Extract the [x, y] coordinate from the center of the cell holding the provided text.  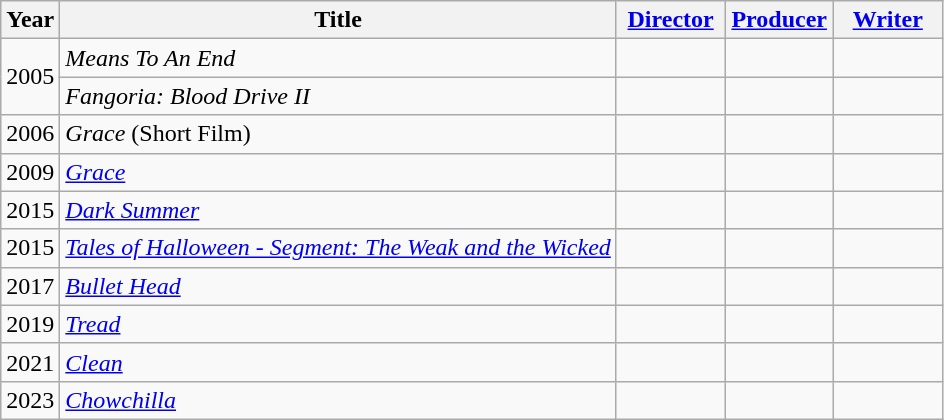
Chowchilla [338, 400]
Writer [888, 20]
2019 [30, 324]
Year [30, 20]
Dark Summer [338, 210]
Bullet Head [338, 286]
2021 [30, 362]
Director [670, 20]
2009 [30, 172]
Tales of Halloween - Segment: The Weak and the Wicked [338, 248]
2017 [30, 286]
2006 [30, 134]
Grace (Short Film) [338, 134]
Tread [338, 324]
Fangoria: Blood Drive II [338, 96]
2005 [30, 77]
Title [338, 20]
2023 [30, 400]
Means To An End [338, 58]
Clean [338, 362]
Producer [780, 20]
Grace [338, 172]
